Determine the (X, Y) coordinate at the center of the cell enclosing the given text.  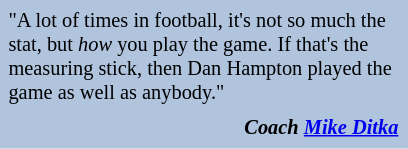
Coach Mike Ditka (204, 128)
